Pinpoint the cell where the given text exists, returning its [X, Y] midpoint coordinate. 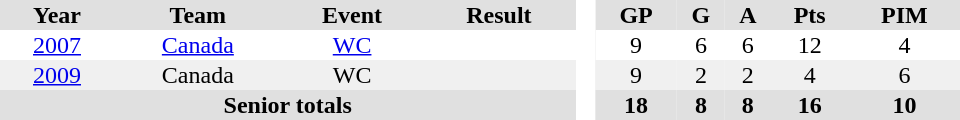
2007 [57, 45]
18 [636, 105]
Result [500, 15]
GP [636, 15]
Pts [810, 15]
Event [352, 15]
G [701, 15]
Year [57, 15]
16 [810, 105]
12 [810, 45]
A [748, 15]
2009 [57, 75]
Team [198, 15]
Senior totals [288, 105]
PIM [904, 15]
10 [904, 105]
